From the cell containing the given text, extract its center point as (x, y) coordinate. 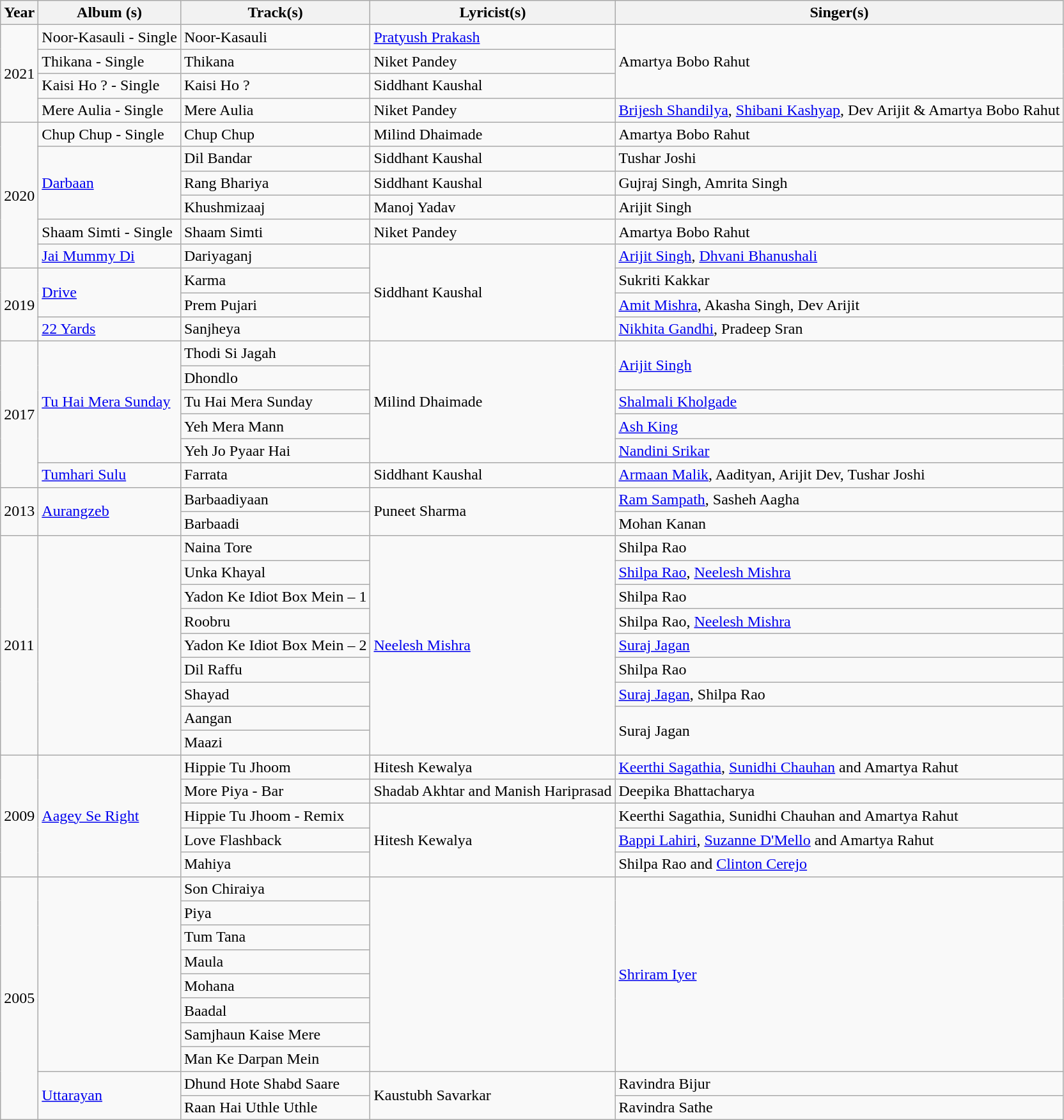
2013 (19, 511)
2011 (19, 646)
Hippie Tu Jhoom - Remix (275, 816)
Dil Bandar (275, 159)
Singer(s) (839, 13)
Hippie Tu Jhoom (275, 767)
Aagey Se Right (110, 816)
Aangan (275, 719)
Dil Raffu (275, 669)
Armaan Malik, Aadityan, Arijit Dev, Tushar Joshi (839, 475)
Shaam Simti - Single (110, 231)
Yeh Jo Pyaar Hai (275, 451)
Thikana - Single (110, 61)
Man Ke Darpan Mein (275, 1059)
2009 (19, 816)
2017 (19, 414)
Pratyush Prakash (492, 37)
Barbaadiyaan (275, 499)
Mohana (275, 986)
Amit Mishra, Akasha Singh, Dev Arijit (839, 305)
Yadon Ke Idiot Box Mein – 2 (275, 645)
Nikhita Gandhi, Pradeep Sran (839, 329)
Mohan Kanan (839, 524)
Tum Tana (275, 937)
Naina Tore (275, 548)
Unka Khayal (275, 572)
Lyricist(s) (492, 13)
2005 (19, 999)
Thikana (275, 61)
Rang Bhariya (275, 183)
Chup Chup (275, 134)
Track(s) (275, 13)
Nandini Srikar (839, 451)
Yeh Mera Mann (275, 426)
Puneet Sharma (492, 511)
Yadon Ke Idiot Box Mein – 1 (275, 596)
Raan Hai Uthle Uthle (275, 1108)
Noor-Kasauli (275, 37)
Samjhaun Kaise Mere (275, 1034)
Jai Mummy Di (110, 256)
Maazi (275, 743)
Roobru (275, 621)
Deepika Bhattacharya (839, 791)
Shaam Simti (275, 231)
Son Chiraiya (275, 889)
Uttarayan (110, 1096)
Sukriti Kakkar (839, 280)
Shriram Iyer (839, 974)
Suraj Jagan, Shilpa Rao (839, 694)
Ash King (839, 426)
Dariyaganj (275, 256)
Neelesh Mishra (492, 646)
Dhondlo (275, 378)
More Piya - Bar (275, 791)
Tumhari Sulu (110, 475)
Prem Pujari (275, 305)
Sanjheya (275, 329)
Maula (275, 961)
Mere Aulia (275, 110)
Mahiya (275, 864)
2019 (19, 304)
Love Flashback (275, 840)
Manoj Yadav (492, 207)
Kaisi Ho ? - Single (110, 86)
Tushar Joshi (839, 159)
Ravindra Bijur (839, 1084)
Shalmali Kholgade (839, 402)
Farrata (275, 475)
Barbaadi (275, 524)
Bappi Lahiri, Suzanne D'Mello and Amartya Rahut (839, 840)
Shilpa Rao and Clinton Cerejo (839, 864)
Album (s) (110, 13)
Ravindra Sathe (839, 1108)
Gujraj Singh, Amrita Singh (839, 183)
Kaustubh Savarkar (492, 1096)
Darbaan (110, 183)
Shadab Akhtar and Manish Hariprasad (492, 791)
Karma (275, 280)
Chup Chup - Single (110, 134)
2020 (19, 195)
Mere Aulia - Single (110, 110)
Baadal (275, 1010)
2021 (19, 74)
Kaisi Ho ? (275, 86)
Piya (275, 913)
Thodi Si Jagah (275, 354)
Shayad (275, 694)
Arijit Singh, Dhvani Bhanushali (839, 256)
Drive (110, 292)
Noor-Kasauli - Single (110, 37)
Brijesh Shandilya, Shibani Kashyap, Dev Arijit & Amartya Bobo Rahut (839, 110)
Ram Sampath, Sasheh Aagha (839, 499)
Dhund Hote Shabd Saare (275, 1084)
Year (19, 13)
Khushmizaaj (275, 207)
Aurangzeb (110, 511)
22 Yards (110, 329)
